Determine the [X, Y] coordinate at the center of the cell enclosing the given text.  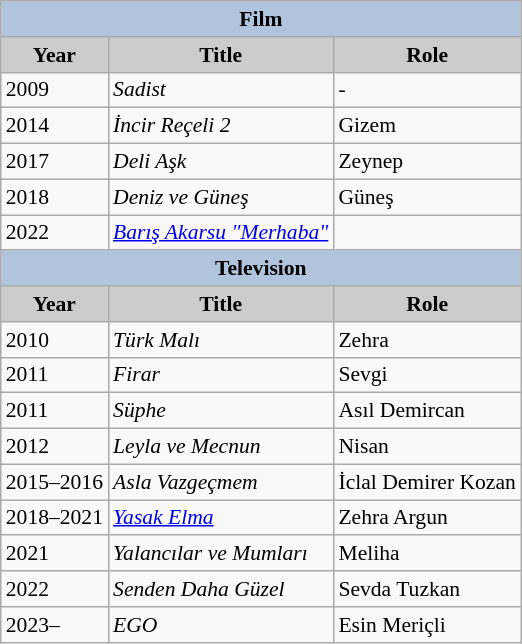
Senden Daha Güzel [220, 589]
Esin Meriçli [427, 625]
EGO [220, 625]
2018–2021 [54, 518]
2014 [54, 126]
Gizem [427, 126]
Asıl Demircan [427, 411]
Zehra Argun [427, 518]
Sevgi [427, 375]
Firar [220, 375]
2015–2016 [54, 482]
- [427, 90]
İclal Demirer Kozan [427, 482]
Sevda Tuzkan [427, 589]
2012 [54, 447]
Yasak Elma [220, 518]
Türk Malı [220, 340]
Asla Vazgeçmem [220, 482]
Süphe [220, 411]
Sadist [220, 90]
2017 [54, 162]
2021 [54, 554]
Yalancılar ve Mumları [220, 554]
Güneş [427, 197]
Deli Aşk [220, 162]
Leyla ve Mecnun [220, 447]
2009 [54, 90]
2023– [54, 625]
Nisan [427, 447]
Film [261, 19]
Barış Akarsu "Merhaba" [220, 233]
2018 [54, 197]
Zehra [427, 340]
Zeynep [427, 162]
Meliha [427, 554]
Television [261, 269]
2010 [54, 340]
Deniz ve Güneş [220, 197]
İncir Reçeli 2 [220, 126]
